Detect which cell encompasses the target text, then output its [X, Y] center coordinate. 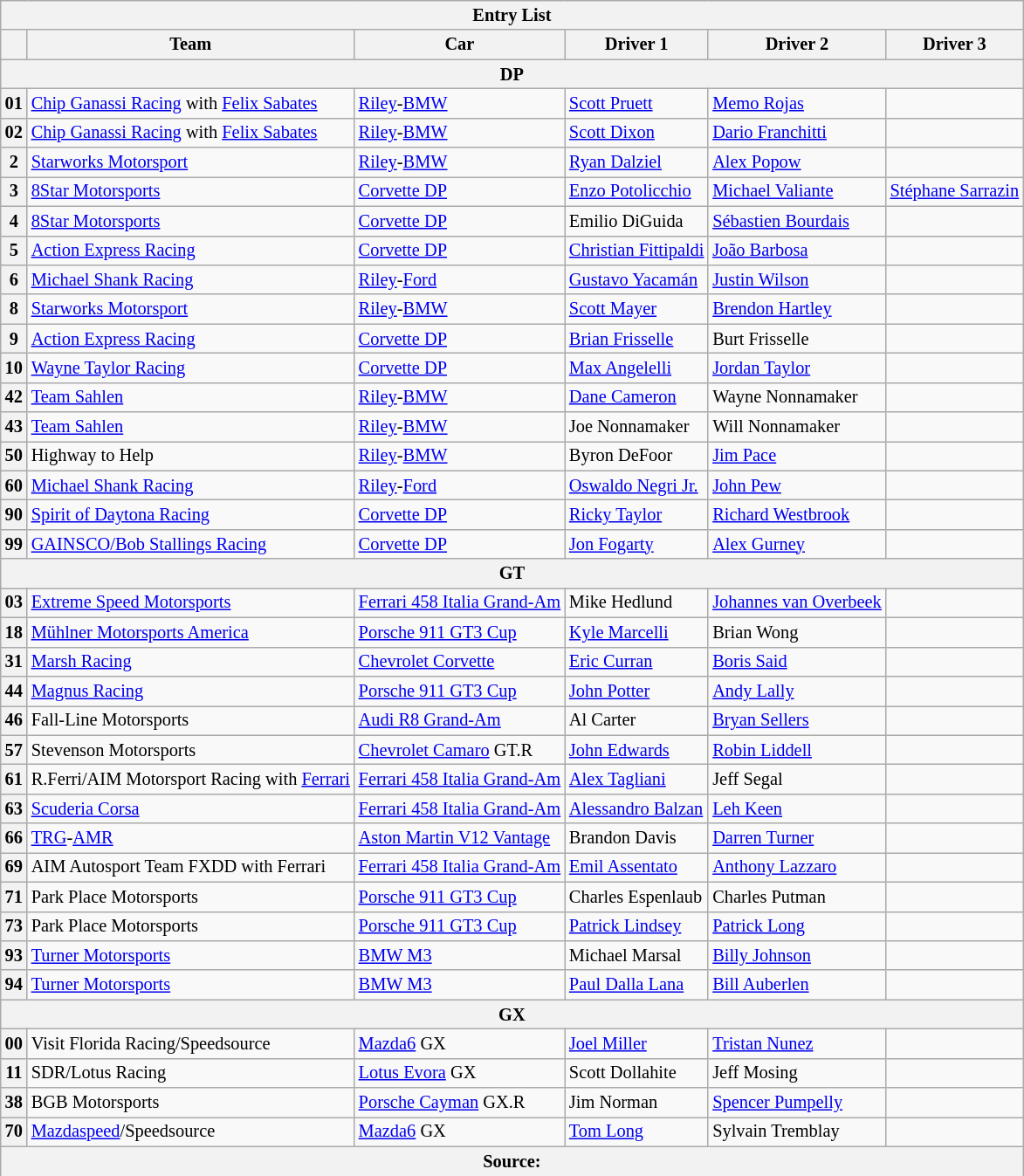
Extreme Speed Motorsports [190, 602]
Fall-Line Motorsports [190, 720]
Driver 3 [955, 45]
R.Ferri/AIM Motorsport Racing with Ferrari [190, 779]
63 [14, 808]
BGB Motorsports [190, 1103]
4 [14, 221]
11 [14, 1073]
Dario Franchitti [796, 133]
Stevenson Motorsports [190, 750]
Brandon Davis [636, 838]
Alex Popow [796, 162]
Emilio DiGuida [636, 221]
Anthony Lazzaro [796, 867]
Burt Frisselle [796, 339]
46 [14, 720]
Jim Norman [636, 1103]
Porsche Cayman GX.R [459, 1103]
Michael Marsal [636, 955]
Tom Long [636, 1131]
Source: [512, 1161]
Oswaldo Negri Jr. [636, 485]
Chevrolet Camaro GT.R [459, 750]
Scott Mayer [636, 309]
Marsh Racing [190, 662]
Andy Lally [796, 691]
3 [14, 191]
57 [14, 750]
Scott Dixon [636, 133]
93 [14, 955]
Dane Cameron [636, 397]
Justin Wilson [796, 279]
Sébastien Bourdais [796, 221]
Wayne Nonnamaker [796, 397]
Al Carter [636, 720]
94 [14, 985]
Paul Dalla Lana [636, 985]
Enzo Potolicchio [636, 191]
Ricky Taylor [636, 514]
Wayne Taylor Racing [190, 368]
Alex Gurney [796, 544]
Scuderia Corsa [190, 808]
Brian Frisselle [636, 339]
Audi R8 Grand-Am [459, 720]
73 [14, 926]
Emil Assentato [636, 867]
00 [14, 1043]
Magnus Racing [190, 691]
Billy Johnson [796, 955]
Lotus Evora GX [459, 1073]
Patrick Lindsey [636, 926]
38 [14, 1103]
90 [14, 514]
Spirit of Daytona Racing [190, 514]
01 [14, 103]
Joe Nonnamaker [636, 427]
8 [14, 309]
31 [14, 662]
John Potter [636, 691]
Aston Martin V12 Vantage [459, 838]
69 [14, 867]
GT [512, 574]
SDR/Lotus Racing [190, 1073]
Ryan Dalziel [636, 162]
Charles Putman [796, 897]
Mazdaspeed/Speedsource [190, 1131]
TRG-AMR [190, 838]
John Pew [796, 485]
Bill Auberlen [796, 985]
Car [459, 45]
Joel Miller [636, 1043]
Leh Keen [796, 808]
Robin Liddell [796, 750]
Alessandro Balzan [636, 808]
DP [512, 74]
Spencer Pumpelly [796, 1103]
Sylvain Tremblay [796, 1131]
5 [14, 251]
Stéphane Sarrazin [955, 191]
66 [14, 838]
Michael Valiante [796, 191]
Brendon Hartley [796, 309]
Charles Espenlaub [636, 897]
Johannes van Overbeek [796, 602]
Eric Curran [636, 662]
Mühlner Motorsports America [190, 632]
99 [14, 544]
Byron DeFoor [636, 456]
61 [14, 779]
John Edwards [636, 750]
Scott Pruett [636, 103]
03 [14, 602]
Mike Hedlund [636, 602]
Will Nonnamaker [796, 427]
Jim Pace [796, 456]
Chevrolet Corvette [459, 662]
6 [14, 279]
Jeff Mosing [796, 1073]
Team [190, 45]
44 [14, 691]
Entry List [512, 15]
Max Angelelli [636, 368]
2 [14, 162]
GX [512, 1014]
60 [14, 485]
Visit Florida Racing/Speedsource [190, 1043]
Alex Tagliani [636, 779]
Driver 1 [636, 45]
Boris Said [796, 662]
50 [14, 456]
Gustavo Yacamán [636, 279]
Driver 2 [796, 45]
João Barbosa [796, 251]
Richard Westbrook [796, 514]
Brian Wong [796, 632]
Scott Dollahite [636, 1073]
Tristan Nunez [796, 1043]
43 [14, 427]
10 [14, 368]
18 [14, 632]
71 [14, 897]
Darren Turner [796, 838]
Patrick Long [796, 926]
AIM Autosport Team FXDD with Ferrari [190, 867]
Christian Fittipaldi [636, 251]
42 [14, 397]
Bryan Sellers [796, 720]
9 [14, 339]
Highway to Help [190, 456]
Memo Rojas [796, 103]
70 [14, 1131]
Jon Fogarty [636, 544]
Jeff Segal [796, 779]
Kyle Marcelli [636, 632]
GAINSCO/Bob Stallings Racing [190, 544]
Jordan Taylor [796, 368]
02 [14, 133]
